Return the [X, Y] coordinate for the center point of the cell that contains the specified text.  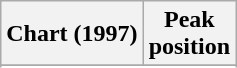
Chart (1997) [72, 34]
Peakposition [189, 34]
